Pinpoint the cell where the given text exists, returning its (X, Y) midpoint coordinate. 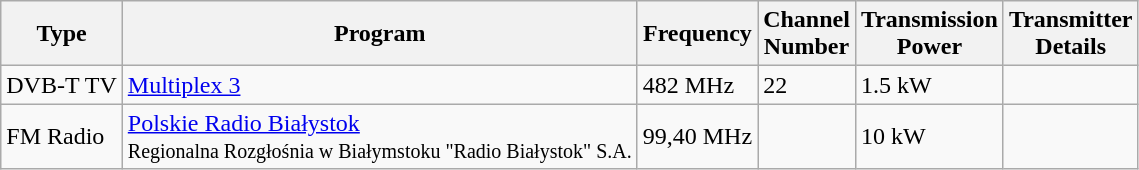
10 kW (929, 136)
99,40 MHz (697, 136)
Frequency (697, 34)
Multiplex 3 (380, 85)
1.5 kW (929, 85)
FM Radio (62, 136)
TransmissionPower (929, 34)
ChannelNumber (807, 34)
Program (380, 34)
22 (807, 85)
482 MHz (697, 85)
Type (62, 34)
DVB-T TV (62, 85)
Polskie Radio BiałystokRegionalna Rozgłośnia w Białymstoku "Radio Białystok" S.A. (380, 136)
TransmitterDetails (1070, 34)
